Search for the cell housing the specified text and yield its (X, Y) center coordinate. 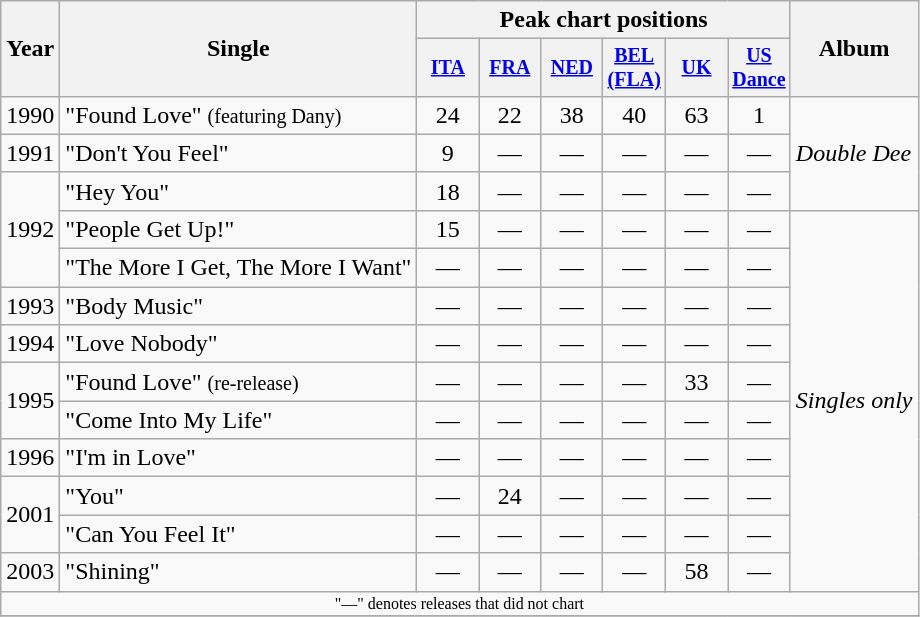
1993 (30, 306)
Peak chart positions (604, 20)
NED (572, 68)
1996 (30, 458)
1994 (30, 344)
38 (572, 115)
1 (760, 115)
1990 (30, 115)
"Love Nobody" (238, 344)
18 (448, 191)
USDance (760, 68)
"Found Love" (re-release) (238, 382)
Singles only (854, 400)
Year (30, 49)
"You" (238, 496)
22 (510, 115)
63 (697, 115)
"People Get Up!" (238, 229)
1995 (30, 401)
40 (634, 115)
"Come Into My Life" (238, 420)
Double Dee (854, 153)
BEL(FLA) (634, 68)
"I'm in Love" (238, 458)
Album (854, 49)
"Don't You Feel" (238, 153)
9 (448, 153)
58 (697, 572)
1992 (30, 229)
UK (697, 68)
"Can You Feel It" (238, 534)
Single (238, 49)
"Shining" (238, 572)
"Hey You" (238, 191)
"—" denotes releases that did not chart (460, 603)
2001 (30, 515)
33 (697, 382)
2003 (30, 572)
ITA (448, 68)
1991 (30, 153)
"Body Music" (238, 306)
"Found Love" (featuring Dany) (238, 115)
FRA (510, 68)
"The More I Get, The More I Want" (238, 268)
15 (448, 229)
